Return [x, y] of the center of cell containing provided text 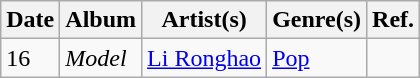
Album [101, 20]
Ref. [394, 20]
Model [101, 58]
16 [30, 58]
Genre(s) [317, 20]
Artist(s) [204, 20]
Pop [317, 58]
Date [30, 20]
Li Ronghao [204, 58]
